Provide the [X, Y] coordinate of the cell's center where the given text is located.  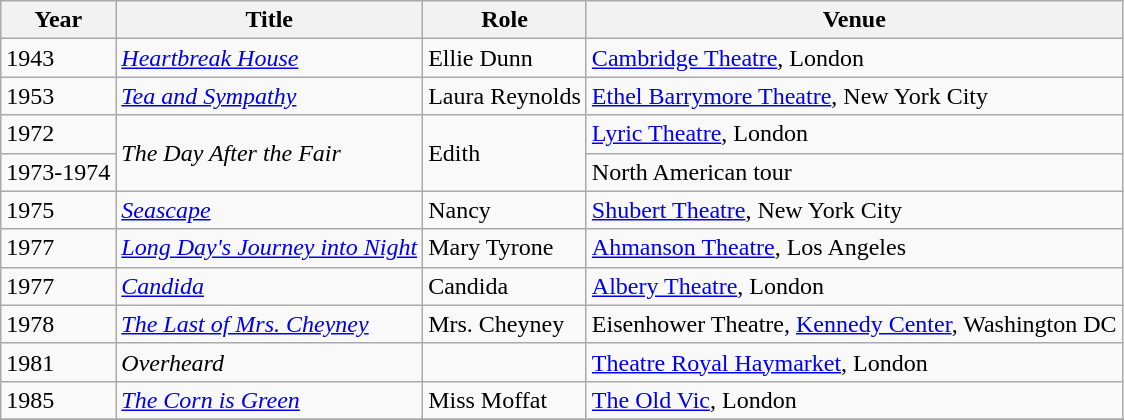
1943 [58, 58]
1972 [58, 134]
Shubert Theatre, New York City [854, 210]
Heartbreak House [270, 58]
1978 [58, 324]
Eisenhower Theatre, Kennedy Center, Washington DC [854, 324]
North American tour [854, 172]
Role [505, 20]
Lyric Theatre, London [854, 134]
Year [58, 20]
Tea and Sympathy [270, 96]
The Last of Mrs. Cheyney [270, 324]
Ahmanson Theatre, Los Angeles [854, 248]
Albery Theatre, London [854, 286]
Ethel Barrymore Theatre, New York City [854, 96]
Seascape [270, 210]
Overheard [270, 362]
The Day After the Fair [270, 153]
Laura Reynolds [505, 96]
Miss Moffat [505, 400]
1985 [58, 400]
The Old Vic, London [854, 400]
1975 [58, 210]
The Corn is Green [270, 400]
Mary Tyrone [505, 248]
Ellie Dunn [505, 58]
Venue [854, 20]
Title [270, 20]
Edith [505, 153]
Nancy [505, 210]
Mrs. Cheyney [505, 324]
Long Day's Journey into Night [270, 248]
1973-1974 [58, 172]
1953 [58, 96]
Theatre Royal Haymarket, London [854, 362]
Cambridge Theatre, London [854, 58]
1981 [58, 362]
